Identify which cell holds the provided text, then report its [x, y] central coordinate. 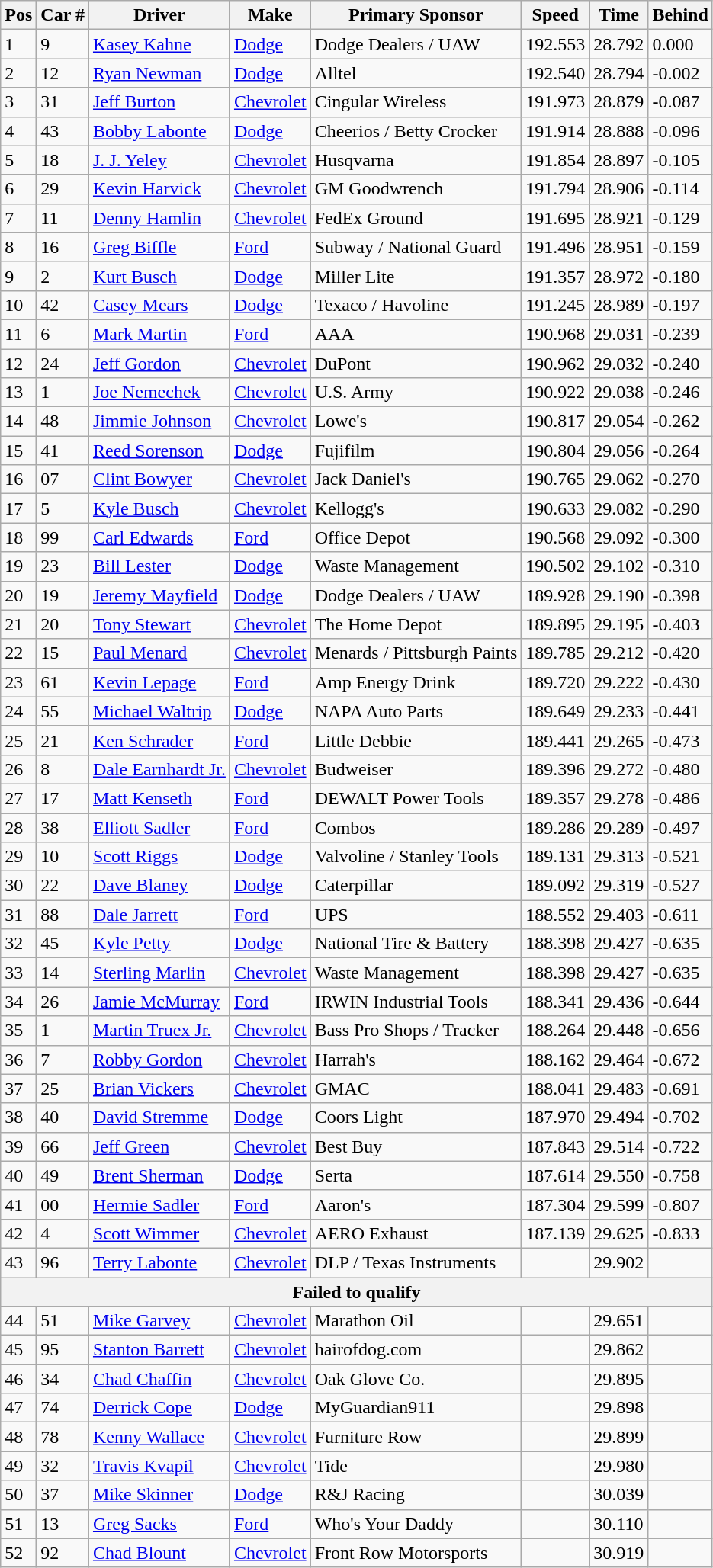
52 [18, 1553]
29.092 [619, 537]
190.962 [555, 364]
Robby Gordon [159, 1060]
Chad Chaffin [159, 1379]
Jeff Burton [159, 102]
Marathon Oil [416, 1321]
189.396 [555, 769]
-0.180 [680, 276]
DEWALT Power Tools [416, 798]
Serta [416, 1175]
29.494 [619, 1117]
29.464 [619, 1060]
Brent Sherman [159, 1175]
Valvoline / Stanley Tools [416, 857]
190.502 [555, 566]
191.496 [555, 247]
28.897 [619, 160]
MyGuardian911 [416, 1408]
-0.611 [680, 915]
Chad Blount [159, 1553]
189.286 [555, 827]
-0.807 [680, 1204]
Terry Labonte [159, 1262]
-0.002 [680, 73]
Menards / Pittsburgh Paints [416, 653]
Elliott Sadler [159, 827]
190.633 [555, 508]
188.162 [555, 1060]
Texaco / Havoline [416, 305]
Who's Your Daddy [416, 1524]
-0.290 [680, 508]
-0.758 [680, 1175]
Kasey Kahne [159, 44]
28.792 [619, 44]
Husqvarna [416, 160]
29.651 [619, 1321]
Greg Sacks [159, 1524]
-0.420 [680, 653]
Cingular Wireless [416, 102]
DLP / Texas Instruments [416, 1262]
187.304 [555, 1204]
88 [63, 915]
29.054 [619, 422]
191.854 [555, 160]
R&J Racing [416, 1495]
GM Goodwrench [416, 189]
-0.239 [680, 334]
-0.105 [680, 160]
187.843 [555, 1146]
0.000 [680, 44]
33 [18, 973]
29.190 [619, 595]
Paul Menard [159, 653]
95 [63, 1350]
-0.240 [680, 364]
187.614 [555, 1175]
-0.833 [680, 1233]
191.914 [555, 131]
Time [619, 15]
-0.197 [680, 305]
Combos [416, 827]
-0.691 [680, 1089]
-0.672 [680, 1060]
FedEx Ground [416, 218]
188.264 [555, 1031]
192.540 [555, 73]
189.441 [555, 740]
Behind [680, 15]
Clint Bowyer [159, 479]
28.972 [619, 276]
Speed [555, 15]
DuPont [416, 364]
Tide [416, 1466]
-0.398 [680, 595]
187.139 [555, 1233]
Dale Earnhardt Jr. [159, 769]
50 [18, 1495]
IRWIN Industrial Tools [416, 1002]
78 [63, 1437]
-0.497 [680, 827]
-0.644 [680, 1002]
29.895 [619, 1379]
NAPA Auto Parts [416, 711]
The Home Depot [416, 624]
Lowe's [416, 422]
Pos [18, 15]
Ryan Newman [159, 73]
-0.114 [680, 189]
Stanton Barrett [159, 1350]
Ken Schrader [159, 740]
-0.480 [680, 769]
Harrah's [416, 1060]
35 [18, 1031]
hairofdog.com [416, 1350]
Coors Light [416, 1117]
28.794 [619, 73]
29.056 [619, 451]
30.110 [619, 1524]
Jeff Gordon [159, 364]
Cheerios / Betty Crocker [416, 131]
-0.310 [680, 566]
29.278 [619, 798]
29.550 [619, 1175]
36 [18, 1060]
-0.096 [680, 131]
189.357 [555, 798]
Joe Nemechek [159, 393]
187.970 [555, 1117]
189.785 [555, 653]
National Tire & Battery [416, 944]
29.436 [619, 1002]
192.553 [555, 44]
Denny Hamlin [159, 218]
-0.722 [680, 1146]
189.928 [555, 595]
29.898 [619, 1408]
00 [63, 1204]
Jack Daniel's [416, 479]
Brian Vickers [159, 1089]
188.041 [555, 1089]
47 [18, 1408]
Make [270, 15]
99 [63, 537]
Aaron's [416, 1204]
Caterpillar [416, 886]
55 [63, 711]
Reed Sorenson [159, 451]
190.804 [555, 451]
189.131 [555, 857]
29.032 [619, 364]
27 [18, 798]
Derrick Cope [159, 1408]
29.313 [619, 857]
190.922 [555, 393]
29.062 [619, 479]
Front Row Motorsports [416, 1553]
Sterling Marlin [159, 973]
28.888 [619, 131]
29.265 [619, 740]
44 [18, 1321]
Amp Energy Drink [416, 682]
-0.702 [680, 1117]
29.980 [619, 1466]
30.919 [619, 1553]
-0.430 [680, 682]
-0.441 [680, 711]
Office Depot [416, 537]
-0.473 [680, 740]
Primary Sponsor [416, 15]
29.102 [619, 566]
J. J. Yeley [159, 160]
Kevin Lepage [159, 682]
-0.521 [680, 857]
UPS [416, 915]
28 [18, 827]
29.862 [619, 1350]
Mike Skinner [159, 1495]
Best Buy [416, 1146]
29.289 [619, 827]
29.319 [619, 886]
Scott Riggs [159, 857]
30 [18, 886]
29.222 [619, 682]
Dave Blaney [159, 886]
Martin Truex Jr. [159, 1031]
66 [63, 1146]
29.403 [619, 915]
GMAC [416, 1089]
188.552 [555, 915]
189.895 [555, 624]
Kyle Busch [159, 508]
29.599 [619, 1204]
Car # [63, 15]
-0.129 [680, 218]
AAA [416, 334]
Bobby Labonte [159, 131]
Failed to qualify [357, 1292]
29.038 [619, 393]
28.921 [619, 218]
Casey Mears [159, 305]
Furniture Row [416, 1437]
29.899 [619, 1437]
Jimmie Johnson [159, 422]
61 [63, 682]
Mark Martin [159, 334]
190.968 [555, 334]
29.448 [619, 1031]
Miller Lite [416, 276]
Alltel [416, 73]
Driver [159, 15]
Mike Garvey [159, 1321]
Bass Pro Shops / Tracker [416, 1031]
-0.403 [680, 624]
Michael Waltrip [159, 711]
30.039 [619, 1495]
Budweiser [416, 769]
Kevin Harvick [159, 189]
3 [18, 102]
Jeff Green [159, 1146]
189.092 [555, 886]
189.649 [555, 711]
46 [18, 1379]
Jeremy Mayfield [159, 595]
Dale Jarrett [159, 915]
29.082 [619, 508]
29.272 [619, 769]
Greg Biffle [159, 247]
29.902 [619, 1262]
Fujifilm [416, 451]
188.341 [555, 1002]
Jamie McMurray [159, 1002]
Oak Glove Co. [416, 1379]
Travis Kvapil [159, 1466]
Kyle Petty [159, 944]
191.794 [555, 189]
29.212 [619, 653]
Scott Wimmer [159, 1233]
Tony Stewart [159, 624]
29.195 [619, 624]
28.951 [619, 247]
-0.656 [680, 1031]
191.695 [555, 218]
U.S. Army [416, 393]
190.568 [555, 537]
28.989 [619, 305]
Matt Kenseth [159, 798]
74 [63, 1408]
28.879 [619, 102]
29.625 [619, 1233]
29.483 [619, 1089]
Carl Edwards [159, 537]
-0.264 [680, 451]
-0.270 [680, 479]
07 [63, 479]
Kenny Wallace [159, 1437]
29.031 [619, 334]
39 [18, 1146]
Hermie Sadler [159, 1204]
Subway / National Guard [416, 247]
-0.300 [680, 537]
96 [63, 1262]
189.720 [555, 682]
29.233 [619, 711]
Bill Lester [159, 566]
190.817 [555, 422]
-0.527 [680, 886]
191.357 [555, 276]
-0.087 [680, 102]
-0.262 [680, 422]
Kurt Busch [159, 276]
AERO Exhaust [416, 1233]
190.765 [555, 479]
-0.486 [680, 798]
David Stremme [159, 1117]
28.906 [619, 189]
92 [63, 1553]
191.245 [555, 305]
29.514 [619, 1146]
-0.159 [680, 247]
Kellogg's [416, 508]
-0.246 [680, 393]
191.973 [555, 102]
Little Debbie [416, 740]
